From the cell containing the given text, extract its center point as (X, Y) coordinate. 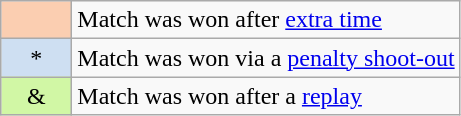
& (36, 96)
Match was won after a replay (266, 96)
* (36, 58)
Match was won after extra time (266, 20)
Match was won via a penalty shoot-out (266, 58)
